Find where the given text appears and provide that cell's center as (X, Y) coordinate. 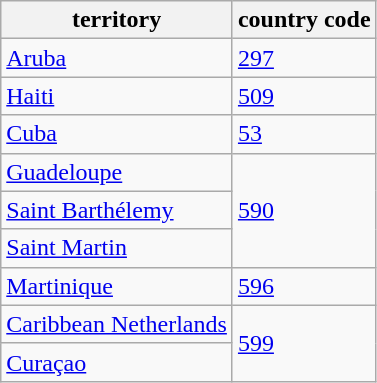
Saint Barthélemy (117, 210)
Cuba (117, 134)
297 (304, 58)
Aruba (117, 58)
Caribbean Netherlands (117, 324)
599 (304, 343)
Guadeloupe (117, 172)
Curaçao (117, 362)
509 (304, 96)
Saint Martin (117, 248)
53 (304, 134)
territory (117, 20)
Martinique (117, 286)
596 (304, 286)
Haiti (117, 96)
590 (304, 210)
country code (304, 20)
